Capture the cell that displays the provided text and extract its [x, y] central coordinate. 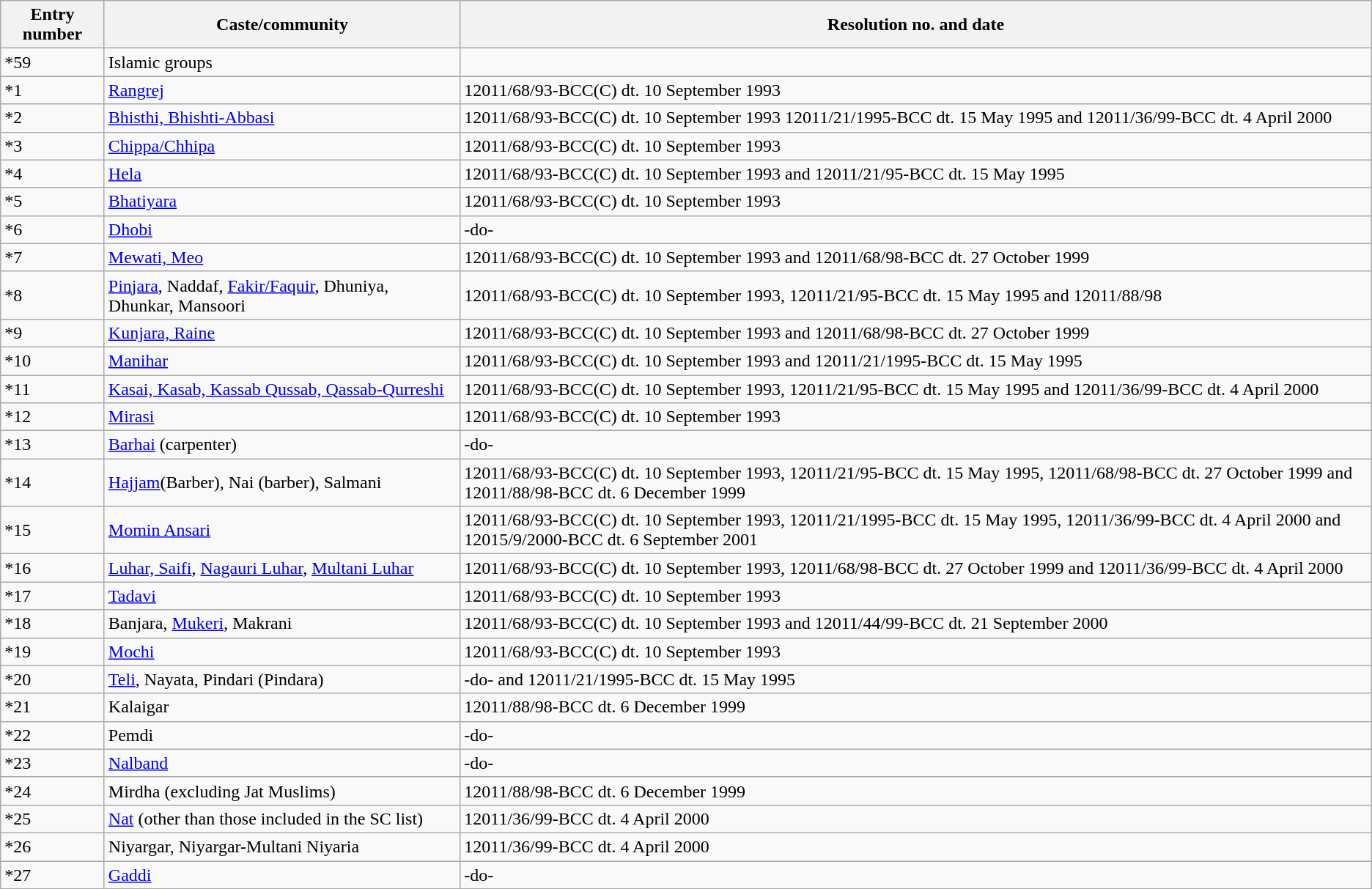
*5 [53, 202]
*17 [53, 596]
Hela [281, 174]
Barhai (carpenter) [281, 445]
*1 [53, 90]
*6 [53, 229]
Mirasi [281, 417]
*59 [53, 62]
Resolution no. and date [916, 25]
Entry number [53, 25]
Gaddi [281, 874]
Nat (other than those included in the SC list) [281, 819]
Luhar, Saifi, Nagauri Luhar, Multani Luhar [281, 568]
Kunjara, Raine [281, 333]
Islamic groups [281, 62]
Hajjam(Barber), Nai (barber), Salmani [281, 482]
*3 [53, 146]
Niyargar, Niyargar-Multani Niyaria [281, 846]
12011/68/93-BCC(C) dt. 10 September 1993 12011/21/1995-BCC dt. 15 May 1995 and 12011/36/99-BCC dt. 4 April 2000 [916, 118]
12011/68/93-BCC(C) dt. 10 September 1993, 12011/21/95-BCC dt. 15 May 1995 and 12011/36/99-BCC dt. 4 April 2000 [916, 389]
*24 [53, 791]
*9 [53, 333]
*16 [53, 568]
*13 [53, 445]
12011/68/93-BCC(C) dt. 10 September 1993 and 12011/44/99-BCC dt. 21 September 2000 [916, 624]
Tadavi [281, 596]
*11 [53, 389]
*15 [53, 531]
*7 [53, 257]
Mewati, Meo [281, 257]
Mirdha (excluding Jat Muslims) [281, 791]
Teli, Nayata, Pindari (Pindara) [281, 679]
*22 [53, 735]
12011/68/93-BCC(C) dt. 10 September 1993 and 12011/21/1995-BCC dt. 15 May 1995 [916, 361]
-do- and 12011/21/1995-BCC dt. 15 May 1995 [916, 679]
*18 [53, 624]
Bhisthi, Bhishti-Abbasi [281, 118]
12011/68/93-BCC(C) dt. 10 September 1993, 12011/21/95-BCC dt. 15 May 1995 and 12011/88/98 [916, 295]
*8 [53, 295]
Dhobi [281, 229]
*2 [53, 118]
Manihar [281, 361]
Kalaigar [281, 707]
*21 [53, 707]
Bhatiyara [281, 202]
*12 [53, 417]
Nalband [281, 763]
Mochi [281, 652]
Pemdi [281, 735]
Momin Ansari [281, 531]
Rangrej [281, 90]
Banjara, Mukeri, Makrani [281, 624]
12011/68/93-BCC(C) dt. 10 September 1993, 12011/68/98-BCC dt. 27 October 1999 and 12011/36/99-BCC dt. 4 April 2000 [916, 568]
*23 [53, 763]
*25 [53, 819]
Chippa/Chhipa [281, 146]
Kasai, Kasab, Kassab Qussab, Qassab-Qurreshi [281, 389]
*20 [53, 679]
Pinjara, Naddaf, Fakir/Faquir, Dhuniya, Dhunkar, Mansoori [281, 295]
*27 [53, 874]
12011/68/93-BCC(C) dt. 10 September 1993 and 12011/21/95-BCC dt. 15 May 1995 [916, 174]
*19 [53, 652]
*10 [53, 361]
*4 [53, 174]
Caste/community [281, 25]
*26 [53, 846]
*14 [53, 482]
